Search for the cell housing the specified text and yield its (x, y) center coordinate. 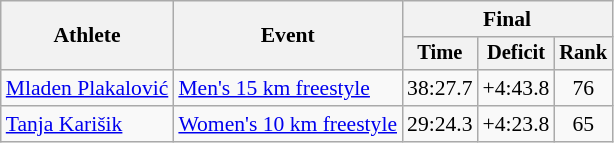
Event (288, 36)
Rank (583, 54)
+4:23.8 (516, 124)
76 (583, 88)
65 (583, 124)
38:27.7 (440, 88)
Final (507, 19)
Athlete (88, 36)
Time (440, 54)
29:24.3 (440, 124)
Tanja Karišik (88, 124)
+4:43.8 (516, 88)
Mladen Plakalović (88, 88)
Deficit (516, 54)
Women's 10 km freestyle (288, 124)
Men's 15 km freestyle (288, 88)
